Locate the cell with the specified text and output its (x, y) center coordinate. 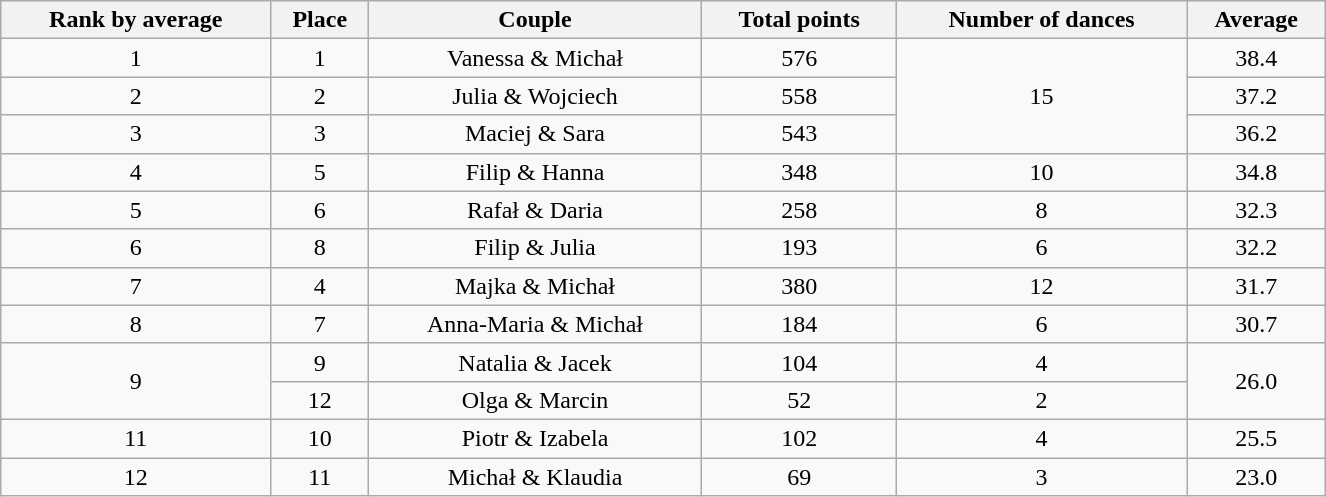
23.0 (1256, 477)
36.2 (1256, 134)
Majka & Michał (535, 286)
Filip & Hanna (535, 172)
558 (800, 96)
102 (800, 438)
32.2 (1256, 248)
104 (800, 362)
34.8 (1256, 172)
37.2 (1256, 96)
Couple (535, 20)
30.7 (1256, 324)
258 (800, 210)
Total points (800, 20)
Piotr & Izabela (535, 438)
Natalia & Jacek (535, 362)
15 (1041, 96)
193 (800, 248)
52 (800, 400)
Olga & Marcin (535, 400)
38.4 (1256, 58)
Rank by average (136, 20)
25.5 (1256, 438)
Filip & Julia (535, 248)
Julia & Wojciech (535, 96)
69 (800, 477)
Maciej & Sara (535, 134)
Rafał & Daria (535, 210)
543 (800, 134)
Vanessa & Michał (535, 58)
Michał & Klaudia (535, 477)
Number of dances (1041, 20)
Average (1256, 20)
26.0 (1256, 381)
32.3 (1256, 210)
348 (800, 172)
Place (320, 20)
576 (800, 58)
31.7 (1256, 286)
380 (800, 286)
Anna-Maria & Michał (535, 324)
184 (800, 324)
